Output the [x, y] coordinate of the center of the cell containing the given text.  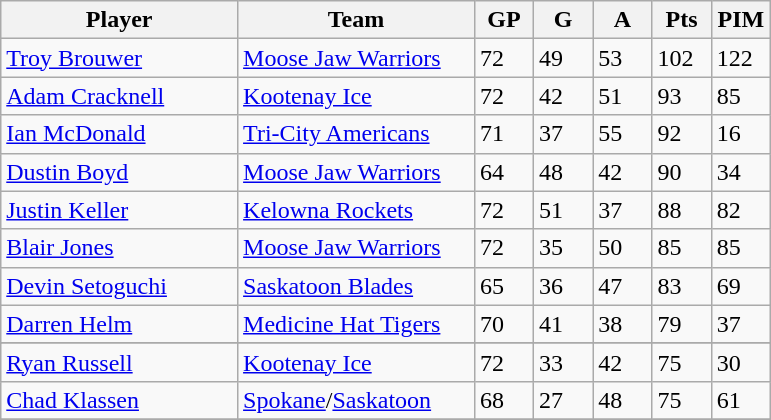
Adam Cracknell [120, 96]
64 [504, 172]
35 [564, 248]
36 [564, 286]
102 [682, 58]
34 [740, 172]
Ryan Russell [120, 362]
82 [740, 210]
Blair Jones [120, 248]
68 [504, 400]
Tri-City Americans [356, 134]
Chad Klassen [120, 400]
Devin Setoguchi [120, 286]
88 [682, 210]
79 [682, 324]
Spokane/Saskatoon [356, 400]
47 [622, 286]
Justin Keller [120, 210]
A [622, 20]
Pts [682, 20]
Player [120, 20]
50 [622, 248]
Team [356, 20]
71 [504, 134]
92 [682, 134]
55 [622, 134]
PIM [740, 20]
61 [740, 400]
69 [740, 286]
Dustin Boyd [120, 172]
27 [564, 400]
90 [682, 172]
93 [682, 96]
Kelowna Rockets [356, 210]
Medicine Hat Tigers [356, 324]
16 [740, 134]
53 [622, 58]
33 [564, 362]
65 [504, 286]
GP [504, 20]
70 [504, 324]
G [564, 20]
Troy Brouwer [120, 58]
Saskatoon Blades [356, 286]
30 [740, 362]
49 [564, 58]
83 [682, 286]
122 [740, 58]
38 [622, 324]
Ian McDonald [120, 134]
41 [564, 324]
Darren Helm [120, 324]
